Pinpoint the cell where the given text exists, returning its (x, y) midpoint coordinate. 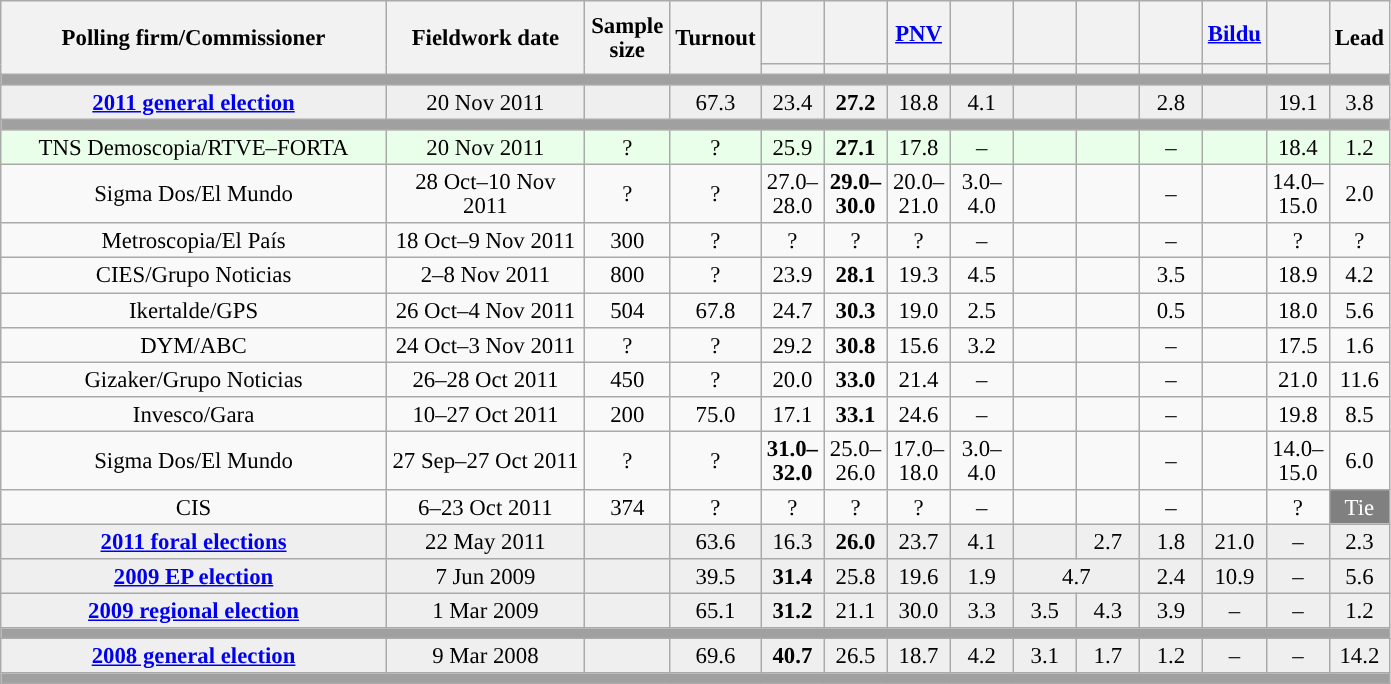
2009 EP election (194, 576)
17.8 (918, 148)
23.9 (792, 276)
69.6 (716, 656)
27.0–28.0 (792, 194)
6–23 Oct 2011 (485, 508)
9 Mar 2008 (485, 656)
800 (627, 276)
19.0 (918, 310)
3.3 (982, 610)
20.0–21.0 (918, 194)
1 Mar 2009 (485, 610)
31.0–32.0 (792, 460)
2009 regional election (194, 610)
3.1 (1044, 656)
CIES/Grupo Noticias (194, 276)
19.1 (1298, 102)
67.3 (716, 102)
18.4 (1298, 148)
14.2 (1359, 656)
3.9 (1170, 610)
21.1 (856, 610)
2011 foral elections (194, 542)
39.5 (716, 576)
6.0 (1359, 460)
200 (627, 414)
Tie (1359, 508)
18.0 (1298, 310)
Fieldwork date (485, 38)
1.6 (1359, 344)
18.8 (918, 102)
Metroscopia/El País (194, 242)
22 May 2011 (485, 542)
DYM/ABC (194, 344)
2–8 Nov 2011 (485, 276)
31.4 (792, 576)
Turnout (716, 38)
17.1 (792, 414)
23.4 (792, 102)
67.8 (716, 310)
75.0 (716, 414)
26.0 (856, 542)
10.9 (1234, 576)
29.0–30.0 (856, 194)
26–28 Oct 2011 (485, 380)
28.1 (856, 276)
27.1 (856, 148)
24 Oct–3 Nov 2011 (485, 344)
374 (627, 508)
23.7 (918, 542)
CIS (194, 508)
20.0 (792, 380)
PNV (918, 32)
TNS Demoscopia/RTVE–FORTA (194, 148)
63.6 (716, 542)
8.5 (1359, 414)
18.9 (1298, 276)
2.3 (1359, 542)
19.8 (1298, 414)
4.3 (1108, 610)
40.7 (792, 656)
Gizaker/Grupo Noticias (194, 380)
504 (627, 310)
31.2 (792, 610)
4.7 (1076, 576)
Invesco/Gara (194, 414)
Bildu (1234, 32)
Sample size (627, 38)
18.7 (918, 656)
33.1 (856, 414)
28 Oct–10 Nov 2011 (485, 194)
1.8 (1170, 542)
26.5 (856, 656)
30.3 (856, 310)
19.3 (918, 276)
450 (627, 380)
33.0 (856, 380)
26 Oct–4 Nov 2011 (485, 310)
21.4 (918, 380)
300 (627, 242)
15.6 (918, 344)
25.8 (856, 576)
3.2 (982, 344)
17.0–18.0 (918, 460)
24.6 (918, 414)
2.8 (1170, 102)
7 Jun 2009 (485, 576)
4.5 (982, 276)
1.7 (1108, 656)
2.0 (1359, 194)
25.0–26.0 (856, 460)
10–27 Oct 2011 (485, 414)
24.7 (792, 310)
2.5 (982, 310)
2.7 (1108, 542)
2011 general election (194, 102)
0.5 (1170, 310)
Ikertalde/GPS (194, 310)
27.2 (856, 102)
19.6 (918, 576)
Lead (1359, 38)
65.1 (716, 610)
1.9 (982, 576)
Polling firm/Commissioner (194, 38)
27 Sep–27 Oct 2011 (485, 460)
29.2 (792, 344)
17.5 (1298, 344)
30.8 (856, 344)
11.6 (1359, 380)
30.0 (918, 610)
16.3 (792, 542)
18 Oct–9 Nov 2011 (485, 242)
2.4 (1170, 576)
25.9 (792, 148)
2008 general election (194, 656)
3.8 (1359, 102)
